Detect which cell encompasses the target text, then output its [X, Y] center coordinate. 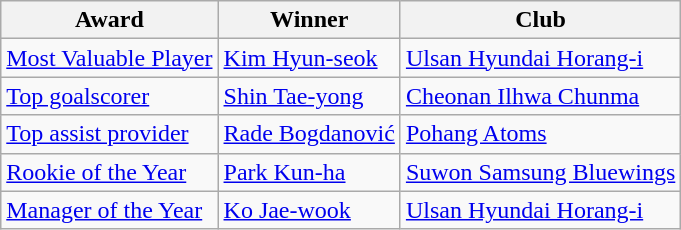
Kim Hyun-seok [309, 58]
Pohang Atoms [540, 134]
Top assist provider [110, 134]
Rookie of the Year [110, 172]
Ko Jae-wook [309, 210]
Award [110, 20]
Club [540, 20]
Shin Tae-yong [309, 96]
Winner [309, 20]
Cheonan Ilhwa Chunma [540, 96]
Manager of the Year [110, 210]
Top goalscorer [110, 96]
Rade Bogdanović [309, 134]
Suwon Samsung Bluewings [540, 172]
Park Kun-ha [309, 172]
Most Valuable Player [110, 58]
